Search for the cell housing the specified text and yield its (x, y) center coordinate. 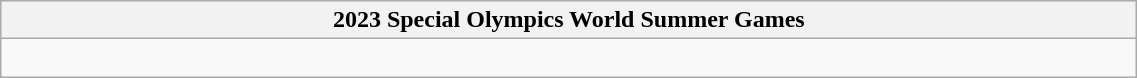
2023 Special Olympics World Summer Games (569, 20)
